Locate the cell with the specified text and output its (X, Y) center coordinate. 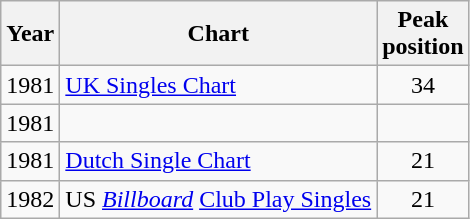
Peakposition (423, 34)
1982 (30, 199)
34 (423, 85)
Dutch Single Chart (218, 161)
Year (30, 34)
UK Singles Chart (218, 85)
US Billboard Club Play Singles (218, 199)
Chart (218, 34)
